Capture the cell that displays the provided text and extract its (x, y) central coordinate. 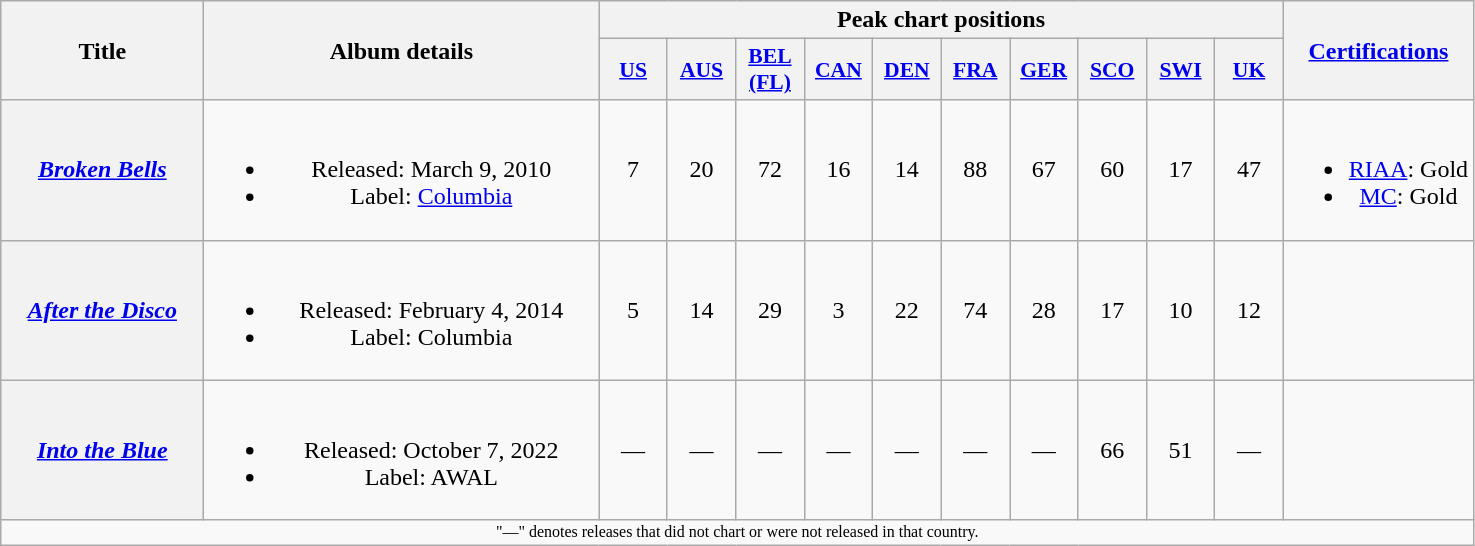
"—" denotes releases that did not chart or were not released in that country. (738, 532)
74 (975, 310)
Peak chart positions (941, 20)
Certifications (1378, 50)
BEL(FL) (770, 70)
AUS (701, 70)
10 (1180, 310)
Released: October 7, 2022Label: AWAL (402, 450)
GER (1044, 70)
88 (975, 170)
22 (907, 310)
Into the Blue (102, 450)
20 (701, 170)
US (633, 70)
DEN (907, 70)
5 (633, 310)
51 (1180, 450)
Album details (402, 50)
Released: February 4, 2014Label: Columbia (402, 310)
16 (838, 170)
7 (633, 170)
60 (1112, 170)
Broken Bells (102, 170)
Title (102, 50)
Released: March 9, 2010Label: Columbia (402, 170)
66 (1112, 450)
72 (770, 170)
SWI (1180, 70)
UK (1249, 70)
CAN (838, 70)
67 (1044, 170)
RIAA: GoldMC: Gold (1378, 170)
12 (1249, 310)
After the Disco (102, 310)
28 (1044, 310)
29 (770, 310)
47 (1249, 170)
SCO (1112, 70)
FRA (975, 70)
3 (838, 310)
